Search for the cell housing the specified text and yield its (X, Y) center coordinate. 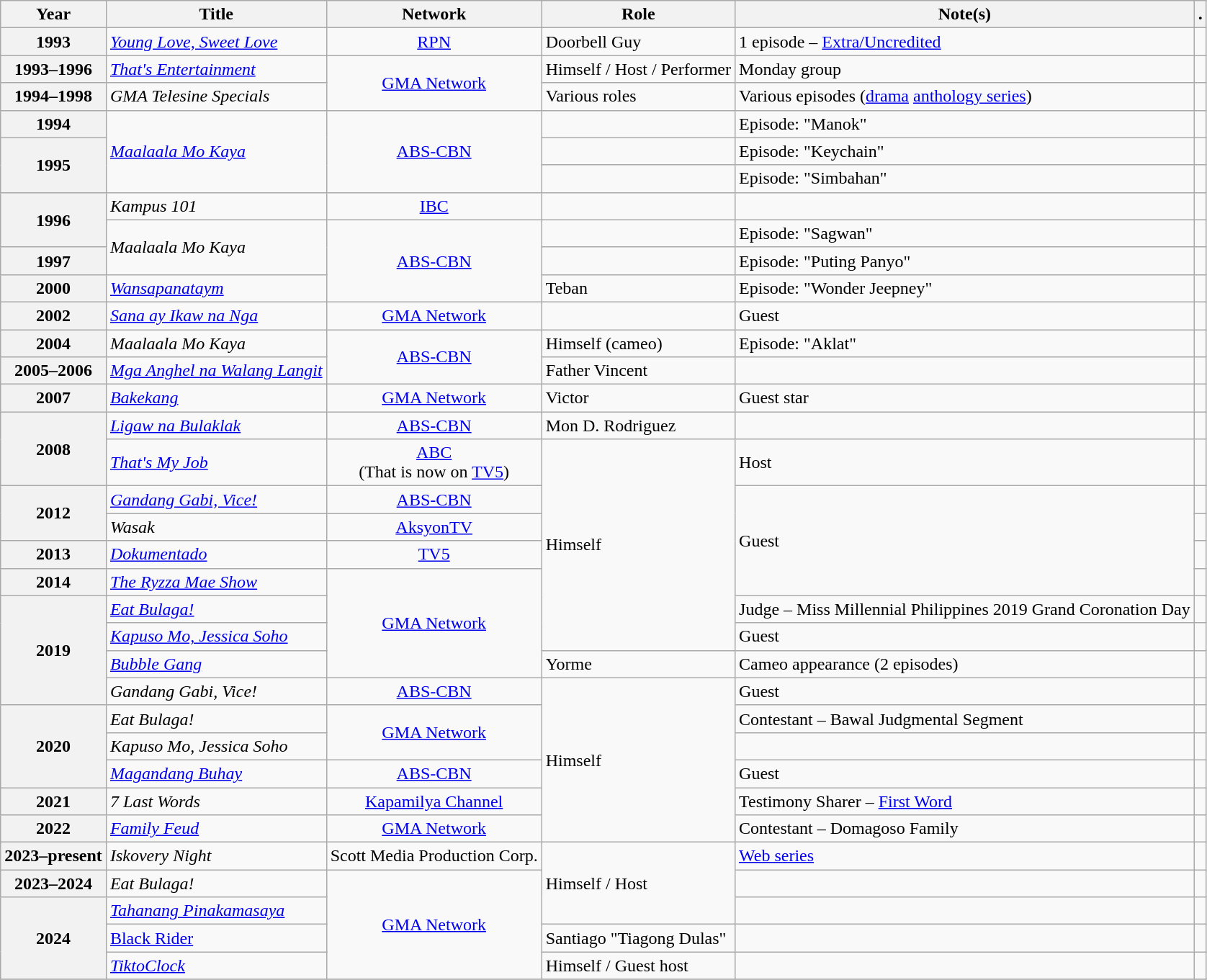
Note(s) (965, 14)
Kapamilya Channel (434, 801)
2005–2006 (53, 371)
2019 (53, 650)
Network (434, 14)
Various roles (638, 96)
Kampus 101 (216, 206)
Host (965, 462)
Bubble Gang (216, 664)
IBC (434, 206)
2020 (53, 746)
1994 (53, 124)
Wasak (216, 527)
Testimony Sharer – First Word (965, 801)
Himself / Host (638, 884)
2021 (53, 801)
1996 (53, 220)
2000 (53, 288)
TiktoClock (216, 966)
Doorbell Guy (638, 42)
2023–present (53, 856)
AksyonTV (434, 527)
Scott Media Production Corp. (434, 856)
Contestant – Bawal Judgmental Segment (965, 719)
2014 (53, 582)
Himself (cameo) (638, 343)
2008 (53, 449)
Episode: "Simbahan" (965, 179)
2023–2024 (53, 884)
GMA Telesine Specials (216, 96)
Bakekang (216, 398)
Victor (638, 398)
Episode: "Wonder Jeepney" (965, 288)
Himself / Host / Performer (638, 69)
Black Rider (216, 938)
2013 (53, 554)
Dokumentado (216, 554)
Episode: "Puting Panyo" (965, 261)
Title (216, 14)
Monday group (965, 69)
2004 (53, 343)
Role (638, 14)
Various episodes (drama anthology series) (965, 96)
Judge – Miss Millennial Philippines 2019 Grand Coronation Day (965, 609)
Wansapanataym (216, 288)
Iskovery Night (216, 856)
TV5 (434, 554)
Episode: "Manok" (965, 124)
Web series (965, 856)
1993 (53, 42)
Sana ay Ikaw na Nga (216, 315)
2012 (53, 513)
1 episode – Extra/Uncredited (965, 42)
Cameo appearance (2 episodes) (965, 664)
1994–1998 (53, 96)
Father Vincent (638, 371)
Family Feud (216, 829)
1995 (53, 165)
That's My Job (216, 462)
Santiago "Tiagong Dulas" (638, 938)
Mga Anghel na Walang Langit (216, 371)
That's Entertainment (216, 69)
Mon D. Rodriguez (638, 426)
Year (53, 14)
. (1200, 14)
Magandang Buhay (216, 773)
2022 (53, 829)
Episode: "Sagwan" (965, 233)
Guest star (965, 398)
RPN (434, 42)
2007 (53, 398)
Ligaw na Bulaklak (216, 426)
Tahanang Pinakamasaya (216, 911)
The Ryzza Mae Show (216, 582)
7 Last Words (216, 801)
ABC (That is now on TV5) (434, 462)
Himself / Guest host (638, 966)
Teban (638, 288)
2024 (53, 938)
1993–1996 (53, 69)
1997 (53, 261)
2002 (53, 315)
Young Love, Sweet Love (216, 42)
Episode: "Aklat" (965, 343)
Yorme (638, 664)
Contestant – Domagoso Family (965, 829)
Episode: "Keychain" (965, 151)
